Locate the cell with the specified text and output its (X, Y) center coordinate. 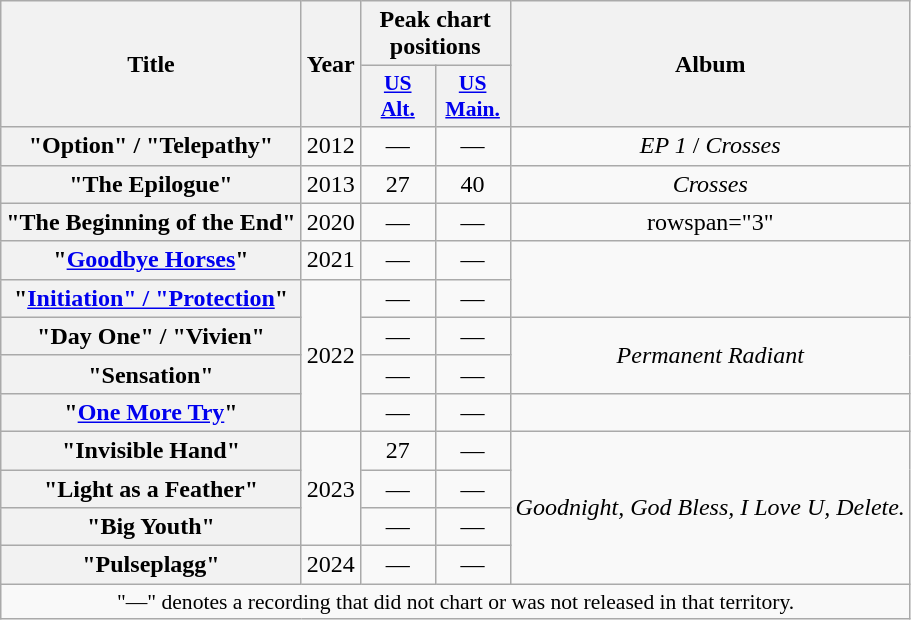
"One More Try" (151, 412)
USAlt. (398, 96)
Crosses (710, 184)
Album (710, 64)
"Pulseplagg" (151, 565)
"Goodbye Horses" (151, 260)
2024 (330, 565)
"Sensation" (151, 374)
2023 (330, 488)
2022 (330, 355)
USMain. (472, 96)
40 (472, 184)
2013 (330, 184)
Peak chart positions (435, 34)
"The Beginning of the End" (151, 222)
EP 1 / Crosses (710, 146)
2020 (330, 222)
"Big Youth" (151, 527)
Permanent Radiant (710, 355)
"The Epilogue" (151, 184)
"Day One" / "Vivien" (151, 336)
Title (151, 64)
"—" denotes a recording that did not chart or was not released in that territory. (456, 602)
"Option" / "Telepathy" (151, 146)
"Light as a Feather" (151, 489)
"Initiation" / "Protection" (151, 298)
Year (330, 64)
"Invisible Hand" (151, 450)
2021 (330, 260)
rowspan="3" (710, 222)
2012 (330, 146)
Goodnight, God Bless, I Love U, Delete. (710, 507)
